Capture the cell that displays the provided text and extract its [x, y] central coordinate. 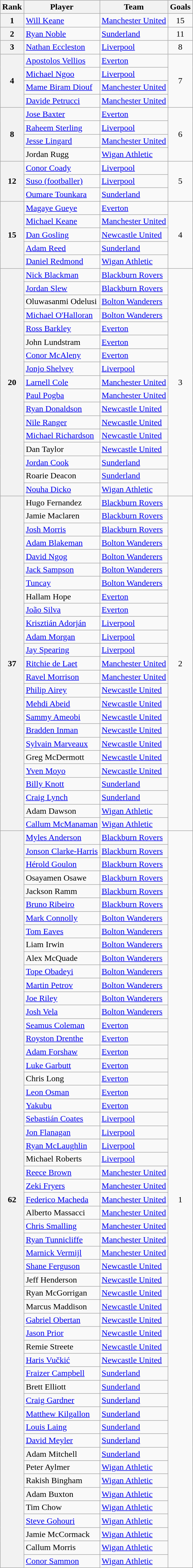
Hallam Hope [62, 597]
Ryan McLaughlin [62, 1146]
Greg McDermott [62, 757]
Billy Knott [62, 784]
Alberto Massacci [62, 1213]
Chris Smalling [62, 1226]
Davide Petrucci [62, 101]
Federico Macheda [62, 1199]
62 [12, 1199]
Adam Dawson [62, 811]
Alex McQuade [62, 958]
Ryan Noble [62, 34]
Leon Osman [62, 1092]
John Lundstram [62, 342]
Josh Vela [62, 1012]
Joe Riley [62, 998]
Adam Reed [62, 248]
Jose Baxter [62, 114]
6 [180, 134]
Dan Gosling [62, 235]
Daniel Redmond [62, 262]
Seamus Coleman [62, 1025]
Ryan Donaldson [62, 409]
Shane Ferguson [62, 1266]
Krisztián Adorján [62, 623]
Jordan Cook [62, 462]
Jon Flanagan [62, 1132]
Hugo Fernandez [62, 503]
12 [12, 181]
Royston Drenthe [62, 1039]
Adam Buxton [62, 1494]
Luke Garbutt [62, 1065]
Mark Connolly [62, 918]
11 [180, 34]
Remie Streete [62, 1347]
Jonson Clarke-Harris [62, 851]
Sebastián Coates [62, 1119]
João Silva [62, 610]
Jordan Rugg [62, 154]
Jack Sampson [62, 569]
Fraizer Campbell [62, 1373]
Raheem Sterling [62, 127]
Roarie Deacon [62, 476]
Jesse Lingard [62, 141]
Goals [180, 7]
Craig Gardner [62, 1400]
Jeff Henderson [62, 1280]
Mame Biram Diouf [62, 87]
Jackson Ramm [62, 891]
Osayamen Osawe [62, 878]
Mehdi Abeid [62, 704]
Callum McManaman [62, 824]
Jordan Slew [62, 288]
Haris Vučkić [62, 1360]
Tuncay [62, 583]
Bruno Ribeiro [62, 905]
Brett Elliott [62, 1387]
Marcus Maddison [62, 1306]
Zeki Fryers [62, 1186]
Chris Long [62, 1079]
20 [12, 382]
Marnick Vermijl [62, 1253]
Nile Ranger [62, 422]
Adam Mitchell [62, 1454]
Nick Blackman [62, 275]
Philip Airey [62, 690]
Josh Morris [62, 529]
Michael Richardson [62, 436]
Sammy Ameobi [62, 717]
Paul Pogba [62, 396]
Oumare Tounkara [62, 195]
Larnell Cole [62, 382]
Gabriel Obertan [62, 1320]
Adam Forshaw [62, 1052]
Adam Morgan [62, 637]
Bradden Inman [62, 730]
Yakubu [62, 1106]
Ritchie de Laet [62, 663]
Myles Anderson [62, 838]
Tim Chow [62, 1507]
Sylvain Marveaux [62, 744]
Team [134, 7]
Jason Prior [62, 1333]
Tom Eaves [62, 931]
Player [62, 7]
Michael Keane [62, 221]
Ryan McGorrigan [62, 1293]
Jamie Maclaren [62, 516]
Jonjo Shelvey [62, 369]
Peter Aylmer [62, 1467]
Will Keane [62, 20]
37 [12, 663]
Steve Gohouri [62, 1521]
Tope Obadeyi [62, 971]
Apostolos Vellios [62, 61]
Oluwasanmi Odelusi [62, 302]
Michael O'Halloran [62, 315]
Louis Laing [62, 1427]
Callum Morris [62, 1548]
Matthew Kilgallon [62, 1413]
Dan Taylor [62, 449]
Martin Petrov [62, 985]
Ryan Tunnicliffe [62, 1239]
Rank [12, 7]
Conor Sammon [62, 1561]
Jay Spearing [62, 650]
Jamie McCormack [62, 1534]
David Ngog [62, 556]
Michael Ngoo [62, 74]
Hérold Goulon [62, 864]
Liam Irwin [62, 945]
Michael Roberts [62, 1159]
Ravel Morrison [62, 677]
Nathan Eccleston [62, 47]
Craig Lynch [62, 797]
Conor Coady [62, 168]
Reece Brown [62, 1172]
Conor McAleny [62, 355]
Magaye Gueye [62, 208]
5 [180, 181]
Suso (footballer) [62, 181]
Nouha Dicko [62, 489]
7 [180, 81]
David Meyler [62, 1440]
Yven Moyo [62, 770]
Adam Blakeman [62, 543]
Ross Barkley [62, 328]
Rakish Bingham [62, 1481]
